From the cell containing the given text, extract its center point as [x, y] coordinate. 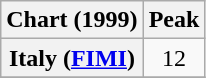
12 [174, 58]
Italy (FIMI) [72, 58]
Chart (1999) [72, 20]
Peak [174, 20]
